From the cell containing the given text, extract its center point as (X, Y) coordinate. 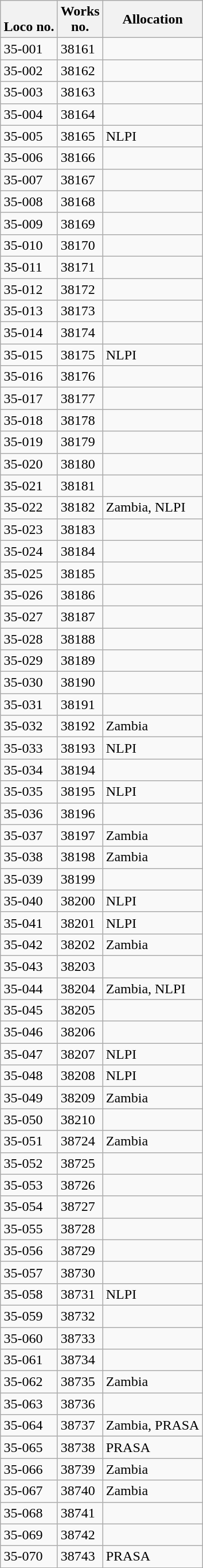
38728 (80, 1229)
38201 (80, 923)
35-024 (29, 551)
38195 (80, 792)
Allocation (153, 20)
35-043 (29, 966)
38724 (80, 1141)
38187 (80, 617)
38179 (80, 442)
38167 (80, 180)
35-011 (29, 267)
35-044 (29, 988)
35-065 (29, 1447)
38185 (80, 573)
38205 (80, 1011)
35-039 (29, 879)
Worksno. (80, 20)
35-023 (29, 529)
35-014 (29, 333)
Zambia, PRASA (153, 1426)
38725 (80, 1163)
35-048 (29, 1076)
35-013 (29, 311)
38164 (80, 114)
38742 (80, 1535)
35-038 (29, 857)
35-070 (29, 1557)
38178 (80, 420)
38190 (80, 683)
38202 (80, 944)
35-020 (29, 464)
35-047 (29, 1054)
35-050 (29, 1120)
38743 (80, 1557)
35-069 (29, 1535)
38193 (80, 748)
38209 (80, 1098)
38169 (80, 223)
35-034 (29, 770)
38203 (80, 966)
35-055 (29, 1229)
35-015 (29, 355)
35-058 (29, 1294)
35-007 (29, 180)
35-063 (29, 1404)
35-018 (29, 420)
38177 (80, 398)
38204 (80, 988)
38188 (80, 639)
35-061 (29, 1360)
35-040 (29, 901)
35-057 (29, 1272)
35-054 (29, 1207)
38173 (80, 311)
35-051 (29, 1141)
35-010 (29, 245)
35-030 (29, 683)
35-031 (29, 704)
38181 (80, 486)
35-002 (29, 71)
35-035 (29, 792)
38727 (80, 1207)
38168 (80, 202)
38737 (80, 1426)
Loco no. (29, 20)
35-032 (29, 726)
35-017 (29, 398)
38196 (80, 814)
38194 (80, 770)
35-029 (29, 661)
35-009 (29, 223)
38730 (80, 1272)
38191 (80, 704)
38726 (80, 1185)
35-067 (29, 1491)
38198 (80, 857)
35-006 (29, 158)
38738 (80, 1447)
38189 (80, 661)
35-037 (29, 835)
35-001 (29, 49)
38172 (80, 289)
38741 (80, 1513)
38740 (80, 1491)
38170 (80, 245)
35-053 (29, 1185)
35-022 (29, 508)
38176 (80, 377)
38208 (80, 1076)
38186 (80, 595)
38175 (80, 355)
35-021 (29, 486)
38161 (80, 49)
38174 (80, 333)
35-056 (29, 1250)
35-060 (29, 1338)
38165 (80, 136)
35-003 (29, 92)
35-052 (29, 1163)
35-049 (29, 1098)
38729 (80, 1250)
35-004 (29, 114)
35-045 (29, 1011)
38182 (80, 508)
35-064 (29, 1426)
35-026 (29, 595)
38171 (80, 267)
38207 (80, 1054)
38734 (80, 1360)
35-019 (29, 442)
38162 (80, 71)
38163 (80, 92)
35-066 (29, 1469)
35-012 (29, 289)
35-005 (29, 136)
35-046 (29, 1032)
35-025 (29, 573)
35-008 (29, 202)
35-033 (29, 748)
35-062 (29, 1382)
38206 (80, 1032)
35-016 (29, 377)
38210 (80, 1120)
38732 (80, 1316)
38731 (80, 1294)
38197 (80, 835)
35-068 (29, 1513)
38739 (80, 1469)
38192 (80, 726)
35-027 (29, 617)
38736 (80, 1404)
38166 (80, 158)
38184 (80, 551)
35-036 (29, 814)
38199 (80, 879)
38180 (80, 464)
35-042 (29, 944)
35-041 (29, 923)
38183 (80, 529)
38733 (80, 1338)
35-028 (29, 639)
38735 (80, 1382)
38200 (80, 901)
35-059 (29, 1316)
